Provide the [x, y] coordinate of the cell's center where the given text is located.  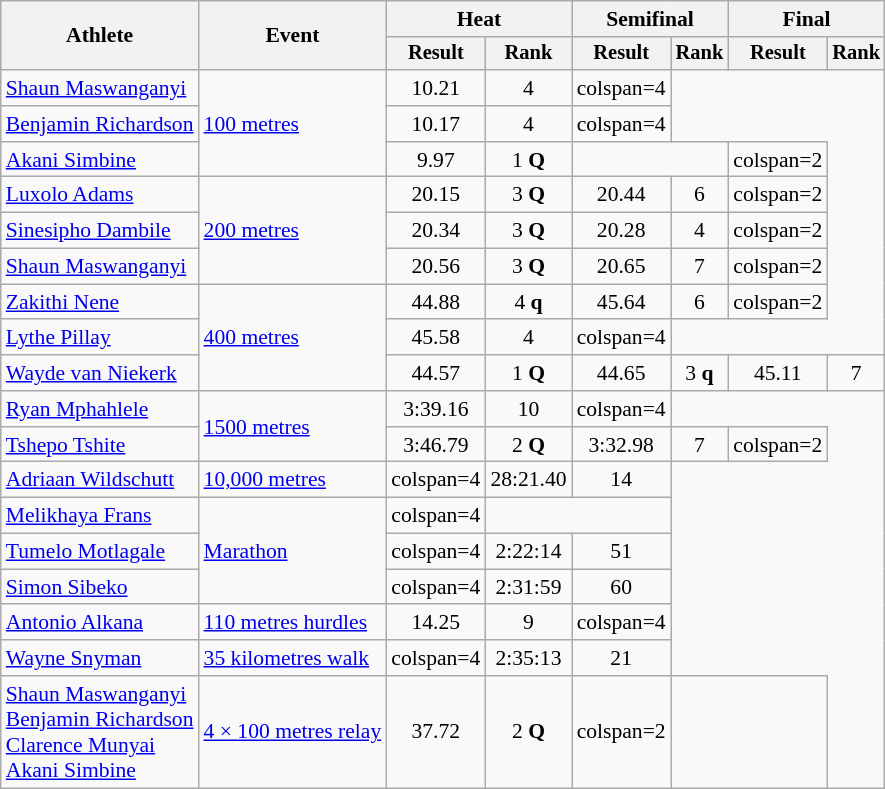
37.72 [436, 732]
4 q [528, 302]
45.11 [778, 373]
2:22:14 [528, 552]
Benjamin Richardson [100, 124]
9 [528, 623]
10.21 [436, 88]
Heat [478, 19]
45.58 [436, 338]
200 metres [293, 230]
20.28 [622, 231]
Tshepo Tshite [100, 445]
Athlete [100, 36]
Luxolo Adams [100, 195]
1500 metres [293, 426]
28:21.40 [528, 480]
60 [622, 587]
3:39.16 [436, 409]
Marathon [293, 552]
10 [528, 409]
20.56 [436, 267]
Sinesipho Dambile [100, 231]
Shaun MaswanganyiBenjamin RichardsonClarence MunyaiAkani Simbine [100, 732]
44.65 [622, 373]
Wayne Snyman [100, 658]
14.25 [436, 623]
20.65 [622, 267]
9.97 [436, 160]
3:32.98 [622, 445]
20.15 [436, 195]
Wayde van Niekerk [100, 373]
51 [622, 552]
400 metres [293, 338]
14 [622, 480]
Ryan Mphahlele [100, 409]
110 metres hurdles [293, 623]
44.88 [436, 302]
3 q [700, 373]
2:35:13 [528, 658]
Tumelo Motlagale [100, 552]
4 × 100 metres relay [293, 732]
35 kilometres walk [293, 658]
10.17 [436, 124]
20.34 [436, 231]
45.64 [622, 302]
3:46.79 [436, 445]
Zakithi Nene [100, 302]
Akani Simbine [100, 160]
10,000 metres [293, 480]
21 [622, 658]
Lythe Pillay [100, 338]
Semifinal [650, 19]
Simon Sibeko [100, 587]
2:31:59 [528, 587]
100 metres [293, 124]
20.44 [622, 195]
Adriaan Wildschutt [100, 480]
Antonio Alkana [100, 623]
Final [806, 19]
Event [293, 36]
Melikhaya Frans [100, 516]
44.57 [436, 373]
